From the cell containing the given text, extract its center point as (x, y) coordinate. 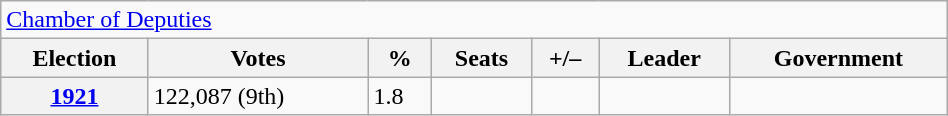
Election (74, 58)
+/– (564, 58)
Government (839, 58)
% (400, 58)
Chamber of Deputies (474, 20)
122,087 (9th) (258, 96)
1921 (74, 96)
Seats (482, 58)
Leader (664, 58)
Votes (258, 58)
1.8 (400, 96)
